Capture the cell that displays the provided text and extract its [X, Y] central coordinate. 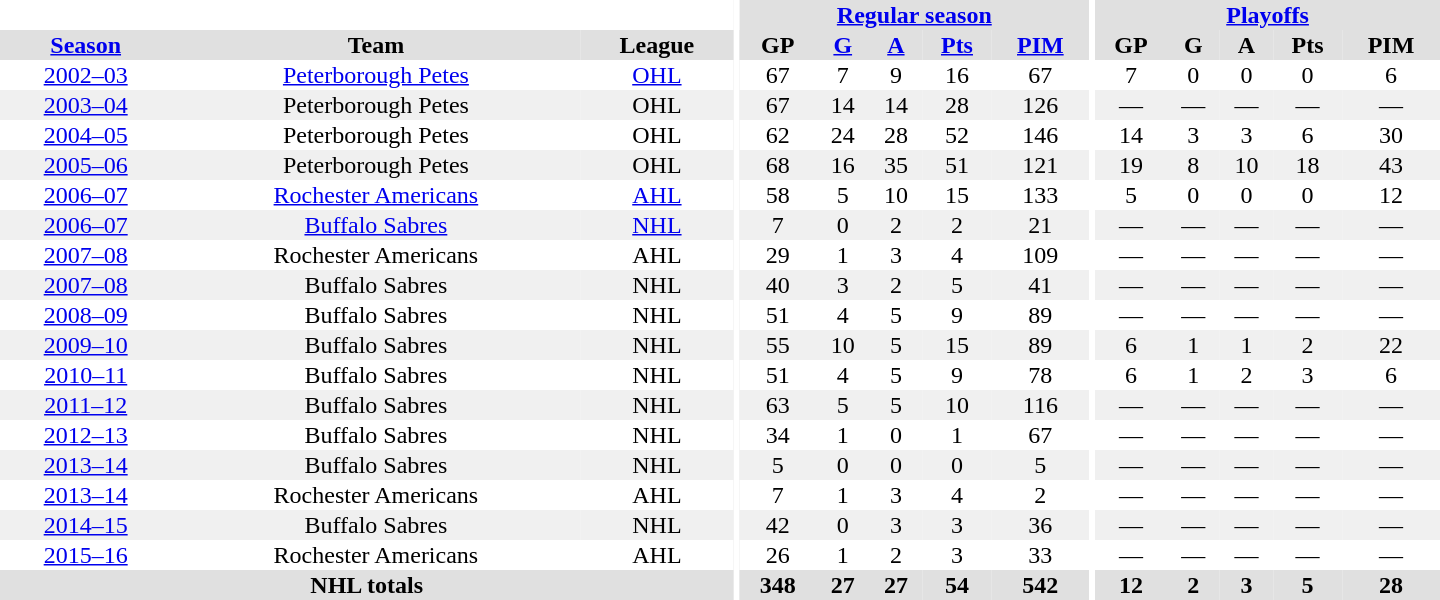
52 [956, 135]
30 [1391, 135]
33 [1040, 555]
116 [1040, 405]
62 [778, 135]
2012–13 [86, 435]
35 [896, 165]
21 [1040, 225]
2011–12 [86, 405]
NHL totals [366, 585]
Team [376, 45]
133 [1040, 195]
34 [778, 435]
18 [1308, 165]
542 [1040, 585]
58 [778, 195]
41 [1040, 285]
2014–15 [86, 525]
348 [778, 585]
36 [1040, 525]
40 [778, 285]
2005–06 [86, 165]
26 [778, 555]
22 [1391, 345]
Regular season [914, 15]
2010–11 [86, 375]
146 [1040, 135]
8 [1194, 165]
2003–04 [86, 105]
2008–09 [86, 315]
Season [86, 45]
55 [778, 345]
24 [842, 135]
78 [1040, 375]
43 [1391, 165]
29 [778, 255]
121 [1040, 165]
League [656, 45]
68 [778, 165]
19 [1131, 165]
2004–05 [86, 135]
2015–16 [86, 555]
2002–03 [86, 75]
2009–10 [86, 345]
109 [1040, 255]
Playoffs [1268, 15]
54 [956, 585]
63 [778, 405]
42 [778, 525]
126 [1040, 105]
